From the cell containing the given text, extract its center point as [X, Y] coordinate. 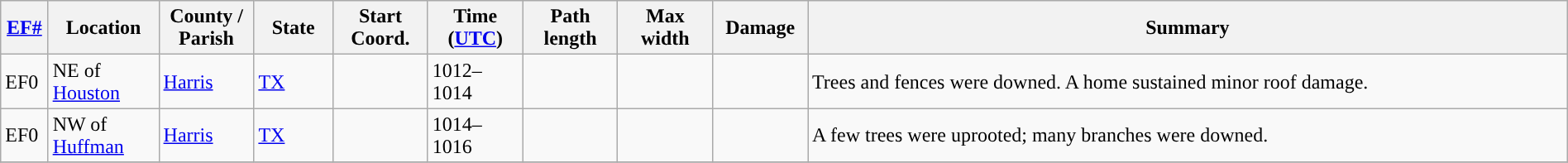
1014–1016 [475, 136]
State [294, 28]
1012–1014 [475, 81]
Trees and fences were downed. A home sustained minor roof damage. [1188, 81]
Location [103, 28]
NW of Huffman [103, 136]
Time (UTC) [475, 28]
A few trees were uprooted; many branches were downed. [1188, 136]
NE of Houston [103, 81]
EF# [25, 28]
Summary [1188, 28]
Max width [665, 28]
Path length [571, 28]
County / Parish [207, 28]
Damage [761, 28]
Start Coord. [380, 28]
